Provide the (x, y) coordinate of the cell's center where the given text is located.  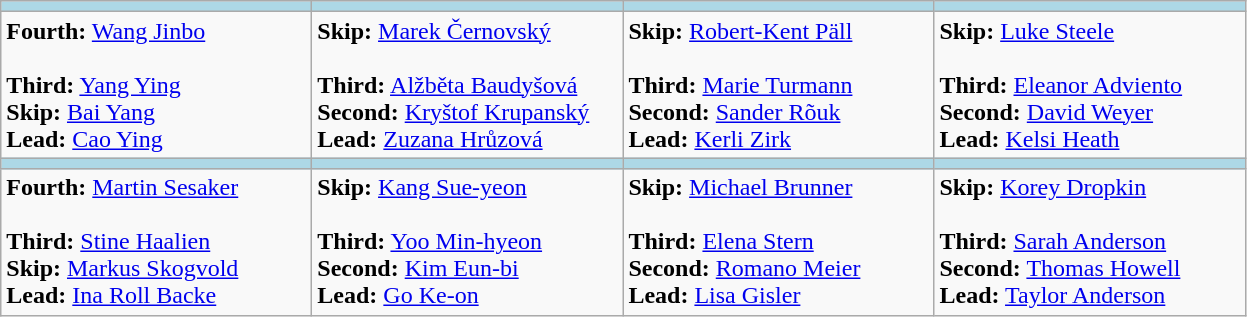
Fourth: Martin SesakerThird: Stine Haalien Skip: Markus Skogvold Lead: Ina Roll Backe (156, 242)
Skip: Kang Sue-yeon Third: Yoo Min-hyeon Second: Kim Eun-bi Lead: Go Ke-on (468, 242)
Skip: Luke SteeleThird: Eleanor Adviento Second: David Weyer Lead: Kelsi Heath (1090, 85)
Skip: Michael BrunnerThird: Elena Stern Second: Romano Meier Lead: Lisa Gisler (778, 242)
Skip: Korey DropkinThird: Sarah Anderson Second: Thomas Howell Lead: Taylor Anderson (1090, 242)
Skip: Robert-Kent PällThird: Marie Turmann Second: Sander Rõuk Lead: Kerli Zirk (778, 85)
Fourth: Wang JinboThird: Yang Ying Skip: Bai Yang Lead: Cao Ying (156, 85)
Skip: Marek ČernovskýThird: Alžběta Baudyšová Second: Kryštof Krupanský Lead: Zuzana Hrůzová (468, 85)
